Pinpoint the cell where the given text exists, returning its [X, Y] midpoint coordinate. 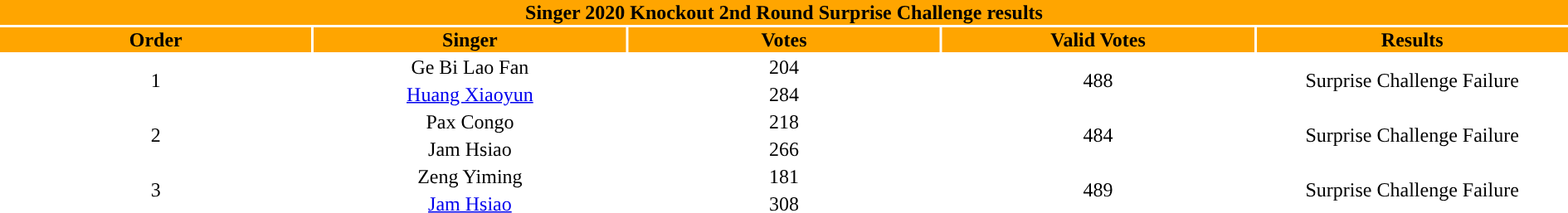
Order [156, 40]
Jam Hsiao [470, 149]
266 [784, 149]
Zeng Yiming [470, 177]
2 [156, 136]
1 [156, 81]
Votes [784, 40]
284 [784, 94]
Pax Congo [470, 122]
488 [1098, 81]
Results [1412, 40]
Valid Votes [1098, 40]
204 [784, 67]
181 [784, 177]
218 [784, 122]
Singer 2020 Knockout 2nd Round Surprise Challenge results [784, 12]
Huang Xiaoyun [470, 94]
484 [1098, 136]
Ge Bi Lao Fan [470, 67]
Singer [470, 40]
